Find where the given text appears and provide that cell's center as [X, Y] coordinate. 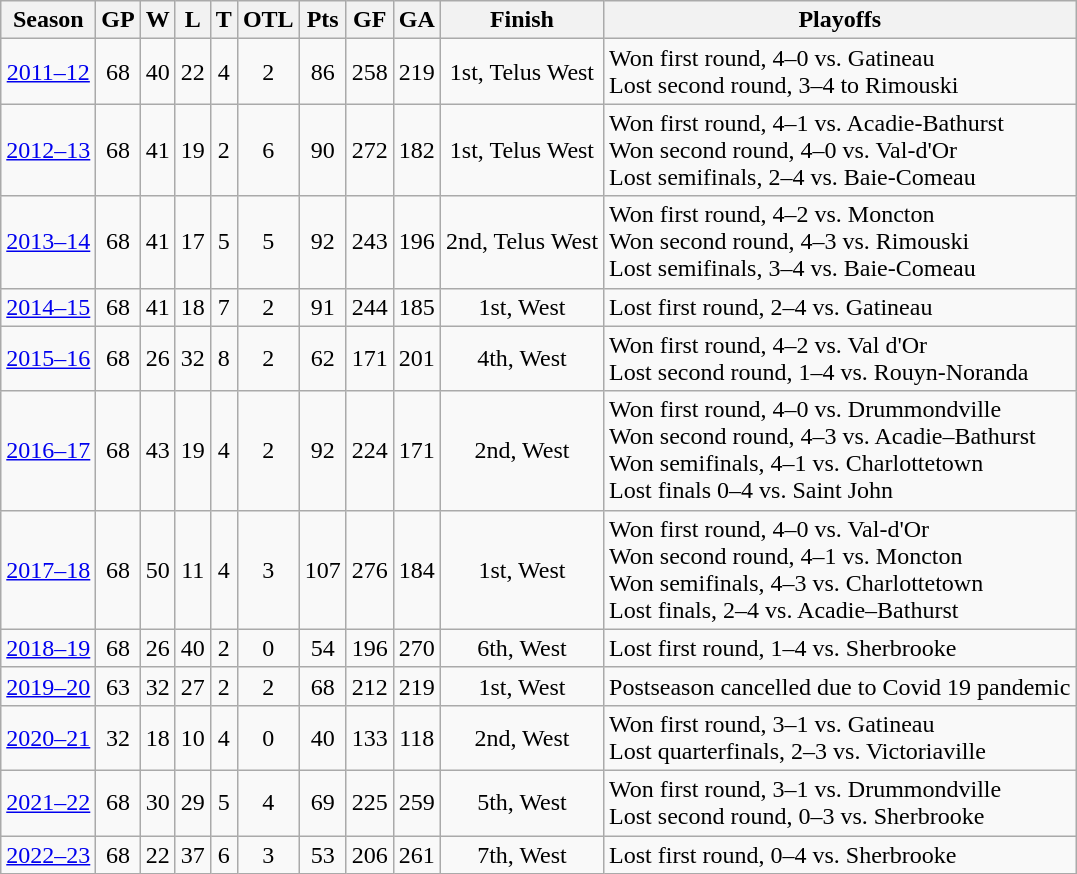
107 [322, 570]
259 [416, 802]
Finish [522, 20]
T [224, 20]
Lost first round, 0–4 vs. Sherbrooke [840, 855]
GP [118, 20]
258 [370, 72]
11 [192, 570]
Playoffs [840, 20]
201 [416, 358]
118 [416, 738]
29 [192, 802]
206 [370, 855]
8 [224, 358]
276 [370, 570]
27 [192, 686]
Won first round, 4–0 vs. Val-d'Or Won second round, 4–1 vs. Moncton Won semifinals, 4–3 vs. Charlottetown Lost finals, 2–4 vs. Acadie–Bathurst [840, 570]
212 [370, 686]
2nd, Telus West [522, 242]
43 [158, 450]
2017–18 [48, 570]
Won first round, 4–1 vs. Acadie-BathurstWon second round, 4–0 vs. Val-d'Or Lost semifinals, 2–4 vs. Baie-Comeau [840, 150]
Won first round, 3–1 vs. GatineauLost quarterfinals, 2–3 vs. Victoriaville [840, 738]
185 [416, 307]
2011–12 [48, 72]
10 [192, 738]
90 [322, 150]
2015–16 [48, 358]
GF [370, 20]
GA [416, 20]
91 [322, 307]
2013–14 [48, 242]
2019–20 [48, 686]
86 [322, 72]
2012–13 [48, 150]
Won first round, 4–0 vs. Gatineau Lost second round, 3–4 to Rimouski [840, 72]
184 [416, 570]
182 [416, 150]
Postseason cancelled due to Covid 19 pandemic [840, 686]
272 [370, 150]
17 [192, 242]
Lost first round, 1–4 vs. Sherbrooke [840, 648]
Lost first round, 2–4 vs. Gatineau [840, 307]
7 [224, 307]
4th, West [522, 358]
30 [158, 802]
Pts [322, 20]
2016–17 [48, 450]
133 [370, 738]
7th, West [522, 855]
Won first round, 4–0 vs. Drummondville Won second round, 4–3 vs. Acadie–Bathurst Won semifinals, 4–1 vs. Charlottetown Lost finals 0–4 vs. Saint John [840, 450]
W [158, 20]
270 [416, 648]
2022–23 [48, 855]
225 [370, 802]
6th, West [522, 648]
Won first round, 4–2 vs. Moncton Won second round, 4–3 vs. Rimouski Lost semifinals, 3–4 vs. Baie-Comeau [840, 242]
261 [416, 855]
53 [322, 855]
50 [158, 570]
2014–15 [48, 307]
224 [370, 450]
Season [48, 20]
5th, West [522, 802]
243 [370, 242]
L [192, 20]
2021–22 [48, 802]
2018–19 [48, 648]
62 [322, 358]
Won first round, 4–2 vs. Val d'Or Lost second round, 1–4 vs. Rouyn-Noranda [840, 358]
2020–21 [48, 738]
63 [118, 686]
244 [370, 307]
Won first round, 3–1 vs. DrummondvilleLost second round, 0–3 vs. Sherbrooke [840, 802]
OTL [268, 20]
37 [192, 855]
69 [322, 802]
54 [322, 648]
